Extract the [x, y] coordinate from the center of the cell holding the provided text.  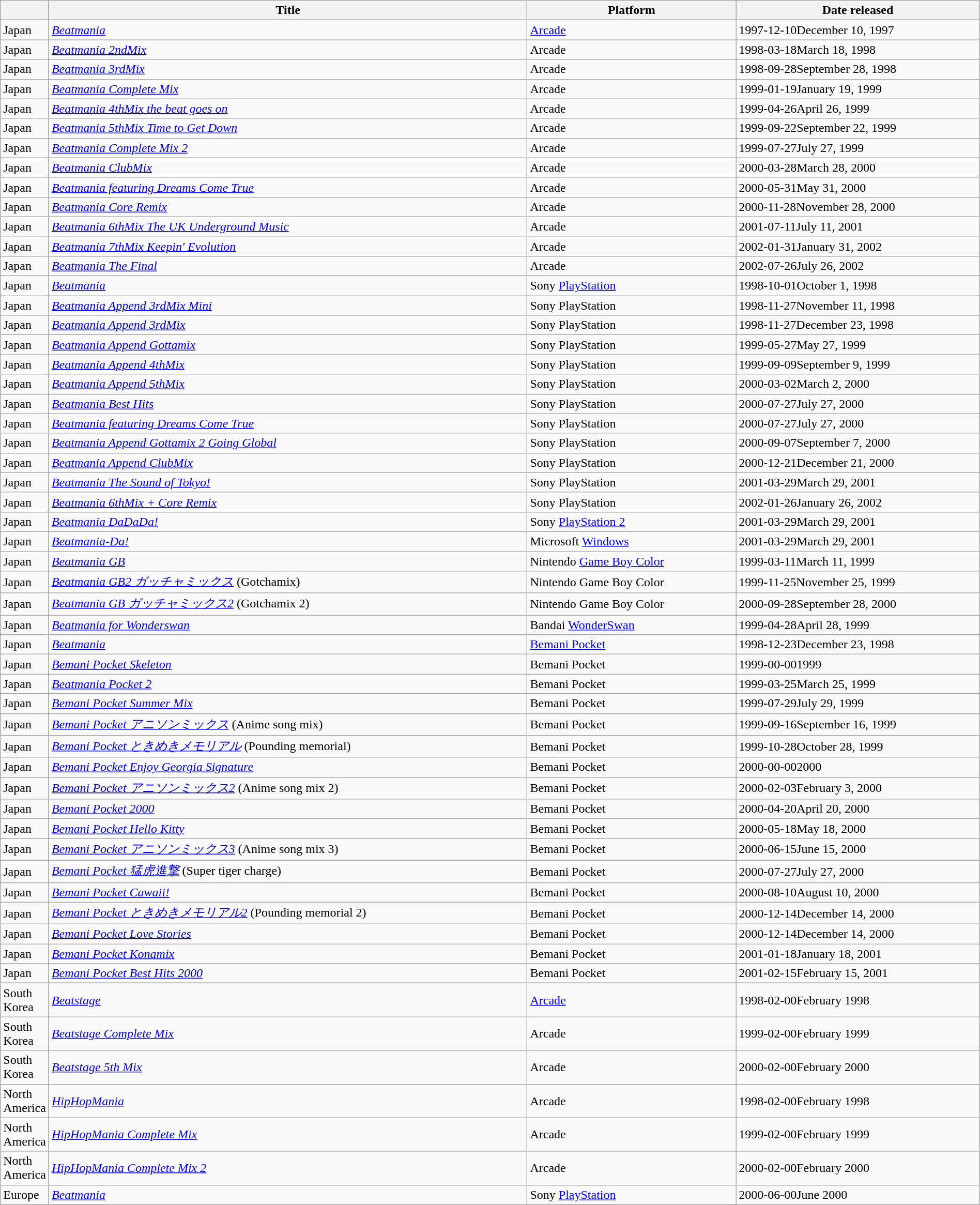
Bemani Pocket Summer Mix [287, 704]
Bemani Pocket 猛虎進撃 (Super tiger charge) [287, 872]
1999-10-28October 28, 1999 [858, 746]
Beatmania GB2 ガッチャミックス (Gotchamix) [287, 582]
Beatmania Best Hits [287, 404]
1999-07-27July 27, 1999 [858, 148]
2000-05-31May 31, 2000 [858, 187]
Title [287, 10]
1999-01-19January 19, 1999 [858, 89]
2000-05-18May 18, 2000 [858, 829]
Platform [632, 10]
Bemani Pocket Cawaii! [287, 892]
Beatmania Append 3rdMix [287, 325]
2000-06-00June 2000 [858, 1195]
Bemani Pocket Konamix [287, 954]
2000-09-07September 7, 2000 [858, 443]
1999-04-28April 28, 1999 [858, 625]
Beatstage Complete Mix [287, 1034]
Microsoft Windows [632, 541]
1999-03-11March 11, 1999 [858, 561]
1999-09-22September 22, 1999 [858, 128]
Beatmania 6thMix + Core Remix [287, 502]
Bemani Pocket アニソンミックス3 (Anime song mix 3) [287, 850]
Bemani Pocket Hello Kitty [287, 829]
Beatmania-Da! [287, 541]
2000-03-28March 28, 2000 [858, 167]
Beatmania Append 4thMix [287, 364]
Beatmania Append ClubMix [287, 463]
Bemani Pocket ときめきメモリアル (Pounding memorial) [287, 746]
Bemani Pocket ときめきメモリアル2 (Pounding memorial 2) [287, 913]
Sony PlayStation 2 [632, 522]
1998-03-18March 18, 1998 [858, 50]
Beatmania 3rdMix [287, 69]
2000-08-10August 10, 2000 [858, 892]
Bemani Pocket アニソンミックス2 (Anime song mix 2) [287, 788]
1999-09-16September 16, 1999 [858, 725]
Beatmania 6thMix The UK Underground Music [287, 226]
1998-11-27December 23, 1998 [858, 325]
Beatmania 2ndMix [287, 50]
2000-09-28September 28, 2000 [858, 604]
Bemani Pocket Skeleton [287, 664]
Bemani Pocket 2000 [287, 809]
Beatmania Complete Mix 2 [287, 148]
Beatmania 5thMix Time to Get Down [287, 128]
1998-10-01October 1, 1998 [858, 286]
Beatmania Append Gottamix 2 Going Global [287, 443]
Beatmania 7thMix Keepin' Evolution [287, 247]
1999-04-26April 26, 1999 [858, 109]
2002-07-26July 26, 2002 [858, 266]
Bemani Pocket Best Hits 2000 [287, 973]
2001-01-18January 18, 2001 [858, 954]
2000-02-03February 3, 2000 [858, 788]
Beatmania Pocket 2 [287, 684]
Beatmania Append Gottamix [287, 345]
Beatmania DaDaDa! [287, 522]
2000-12-21December 21, 2000 [858, 463]
HipHopMania Complete Mix 2 [287, 1168]
2002-01-26January 26, 2002 [858, 502]
1999-07-29July 29, 1999 [858, 704]
Beatstage [287, 1000]
Beatmania 4thMix the beat goes on [287, 109]
1999-00-001999 [858, 664]
1999-05-27May 27, 1999 [858, 345]
1998-09-28September 28, 1998 [858, 69]
1999-11-25November 25, 1999 [858, 582]
2000-06-15June 15, 2000 [858, 850]
Beatmania The Sound of Tokyo! [287, 482]
2001-02-15February 15, 2001 [858, 973]
Date released [858, 10]
1998-11-27November 11, 1998 [858, 306]
Bemani Pocket アニソンミックス (Anime song mix) [287, 725]
Beatmania Core Remix [287, 207]
Bemani Pocket Love Stories [287, 934]
Beatmania Append 5thMix [287, 384]
2000-04-20April 20, 2000 [858, 809]
1997-12-10December 10, 1997 [858, 30]
2002-01-31January 31, 2002 [858, 247]
Beatmania The Final [287, 266]
Beatmania for Wonderswan [287, 625]
2000-11-28November 28, 2000 [858, 207]
Bemani Pocket Enjoy Georgia Signature [287, 767]
Beatmania GB ガッチャミックス2 (Gotchamix 2) [287, 604]
Bandai WonderSwan [632, 625]
1998-12-23December 23, 1998 [858, 645]
1999-03-25March 25, 1999 [858, 684]
Beatmania Complete Mix [287, 89]
Beatstage 5th Mix [287, 1067]
Beatmania Append 3rdMix Mini [287, 306]
Europe [25, 1195]
Beatmania GB [287, 561]
2000-03-02March 2, 2000 [858, 384]
1999-09-09September 9, 1999 [858, 364]
2000-00-002000 [858, 767]
2001-07-11July 11, 2001 [858, 226]
Beatmania ClubMix [287, 167]
HipHopMania Complete Mix [287, 1134]
HipHopMania [287, 1101]
